Output the [X, Y] coordinate of the center of the cell containing the given text.  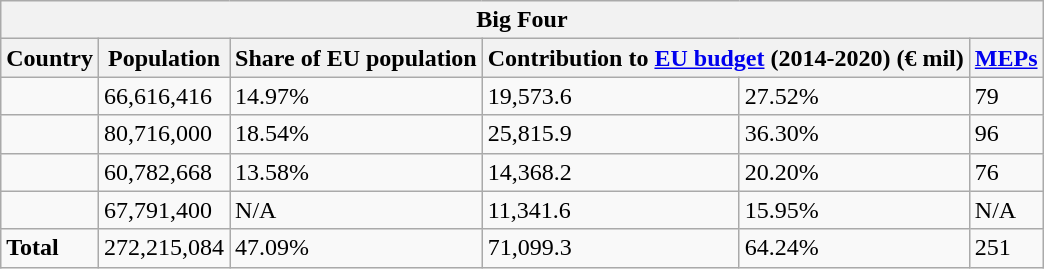
272,215,084 [164, 248]
11,341.6 [610, 210]
18.54% [356, 134]
66,616,416 [164, 96]
19,573.6 [610, 96]
79 [1006, 96]
27.52% [854, 96]
Big Four [522, 20]
76 [1006, 172]
71,099.3 [610, 248]
Share of EU population [356, 58]
96 [1006, 134]
14,368.2 [610, 172]
64.24% [854, 248]
67,791,400 [164, 210]
MEPs [1006, 58]
13.58% [356, 172]
80,716,000 [164, 134]
Population [164, 58]
Country [50, 58]
15.95% [854, 210]
Contribution to EU budget (2014-2020) (€ mil) [726, 58]
60,782,668 [164, 172]
36.30% [854, 134]
Total [50, 248]
25,815.9 [610, 134]
251 [1006, 248]
20.20% [854, 172]
47.09% [356, 248]
14.97% [356, 96]
